Locate the cell with the specified text and output its (x, y) center coordinate. 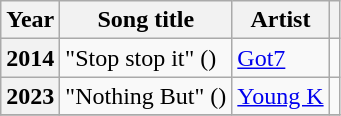
2014 (30, 58)
"Nothing But" () (146, 96)
Artist (280, 20)
Song title (146, 20)
"Stop stop it" () (146, 58)
Got7 (280, 58)
Young K (280, 96)
2023 (30, 96)
Year (30, 20)
